From the cell containing the given text, extract its center point as [x, y] coordinate. 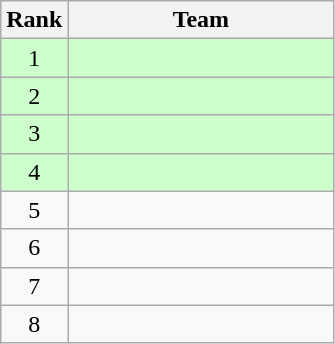
5 [34, 210]
2 [34, 96]
Rank [34, 20]
4 [34, 172]
Team [201, 20]
6 [34, 248]
1 [34, 58]
3 [34, 134]
7 [34, 286]
8 [34, 324]
